Pinpoint the cell where the given text exists, returning its (x, y) midpoint coordinate. 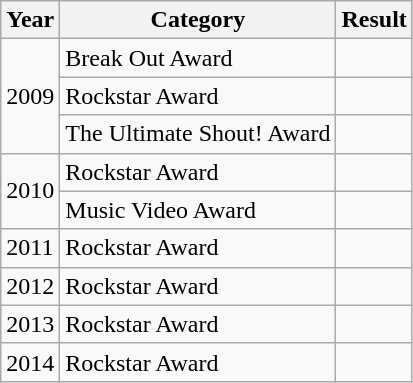
2010 (30, 191)
Music Video Award (198, 210)
Break Out Award (198, 58)
Category (198, 20)
Year (30, 20)
2011 (30, 248)
2014 (30, 362)
Result (374, 20)
The Ultimate Shout! Award (198, 134)
2013 (30, 324)
2012 (30, 286)
2009 (30, 96)
